Extract the [X, Y] coordinate from the center of the cell holding the provided text.  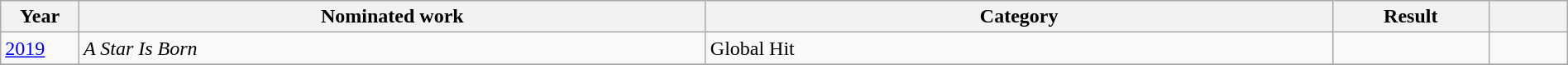
Nominated work [392, 17]
2019 [40, 48]
Category [1019, 17]
Year [40, 17]
Result [1411, 17]
A Star Is Born [392, 48]
Global Hit [1019, 48]
